Determine the (x, y) coordinate at the center of the cell enclosing the given text.  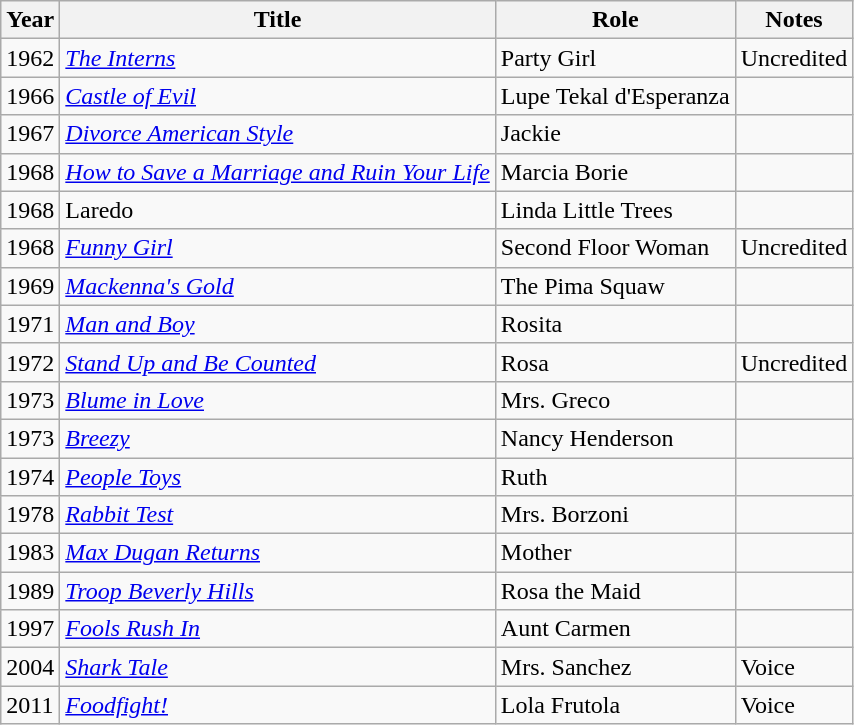
People Toys (278, 477)
Aunt Carmen (615, 629)
Stand Up and Be Counted (278, 362)
Castle of Evil (278, 96)
Second Floor Woman (615, 248)
1971 (30, 324)
Notes (794, 20)
Mother (615, 553)
Lola Frutola (615, 705)
The Pima Squaw (615, 286)
Mackenna's Gold (278, 286)
1974 (30, 477)
Troop Beverly Hills (278, 591)
Rabbit Test (278, 515)
Shark Tale (278, 667)
Breezy (278, 438)
Mrs. Borzoni (615, 515)
Marcia Borie (615, 172)
Jackie (615, 134)
Title (278, 20)
Mrs. Sanchez (615, 667)
Rosita (615, 324)
1962 (30, 58)
How to Save a Marriage and Ruin Your Life (278, 172)
2011 (30, 705)
Rosa the Maid (615, 591)
Role (615, 20)
Laredo (278, 210)
1978 (30, 515)
Year (30, 20)
Man and Boy (278, 324)
Nancy Henderson (615, 438)
1989 (30, 591)
Fools Rush In (278, 629)
Ruth (615, 477)
1972 (30, 362)
Mrs. Greco (615, 400)
1967 (30, 134)
Funny Girl (278, 248)
Max Dugan Returns (278, 553)
Foodfight! (278, 705)
Lupe Tekal d'Esperanza (615, 96)
Party Girl (615, 58)
Divorce American Style (278, 134)
Rosa (615, 362)
Linda Little Trees (615, 210)
1997 (30, 629)
1969 (30, 286)
2004 (30, 667)
The Interns (278, 58)
Blume in Love (278, 400)
1966 (30, 96)
1983 (30, 553)
